Scan for the cell matching the given text and deliver its (X, Y) coordinate at center. 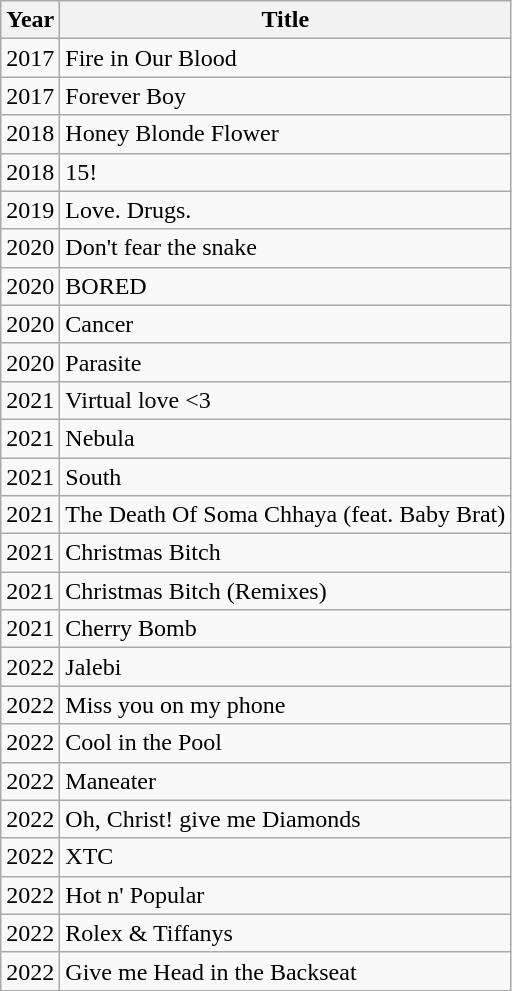
Hot n' Popular (286, 895)
Miss you on my phone (286, 705)
Oh, Christ! give me Diamonds (286, 819)
Cancer (286, 324)
Year (30, 20)
Parasite (286, 362)
Love. Drugs. (286, 210)
Title (286, 20)
Fire in Our Blood (286, 58)
BORED (286, 286)
South (286, 477)
Cool in the Pool (286, 743)
Christmas Bitch (286, 553)
Don't fear the snake (286, 248)
The Death Of Soma Chhaya (feat. Baby Brat) (286, 515)
Give me Head in the Backseat (286, 971)
Nebula (286, 438)
Maneater (286, 781)
Christmas Bitch (Remixes) (286, 591)
Honey Blonde Flower (286, 134)
15! (286, 172)
Jalebi (286, 667)
2019 (30, 210)
Virtual love <3 (286, 400)
XTC (286, 857)
Rolex & Tiffanys (286, 933)
Forever Boy (286, 96)
Cherry Bomb (286, 629)
